Locate the cell with the specified text and output its (X, Y) center coordinate. 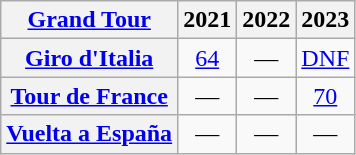
64 (208, 58)
Grand Tour (90, 20)
Tour de France (90, 96)
Vuelta a España (90, 134)
DNF (326, 58)
2022 (266, 20)
2021 (208, 20)
70 (326, 96)
Giro d'Italia (90, 58)
2023 (326, 20)
